Search for the cell housing the specified text and yield its [x, y] center coordinate. 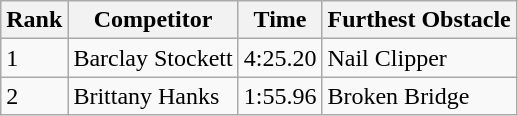
Nail Clipper [419, 58]
Barclay Stockett [153, 58]
2 [34, 96]
Furthest Obstacle [419, 20]
1:55.96 [280, 96]
Broken Bridge [419, 96]
Rank [34, 20]
Time [280, 20]
4:25.20 [280, 58]
Competitor [153, 20]
Brittany Hanks [153, 96]
1 [34, 58]
